Extract the [x, y] coordinate from the center of the cell holding the provided text.  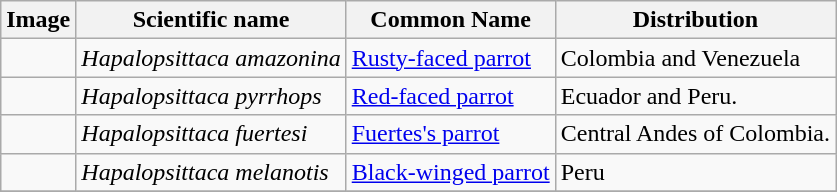
Hapalopsittaca pyrrhops [211, 96]
Scientific name [211, 20]
Red-faced parrot [450, 96]
Peru [695, 172]
Central Andes of Colombia. [695, 134]
Colombia and Venezuela [695, 58]
Common Name [450, 20]
Hapalopsittaca fuertesi [211, 134]
Hapalopsittaca melanotis [211, 172]
Ecuador and Peru. [695, 96]
Distribution [695, 20]
Rusty-faced parrot [450, 58]
Hapalopsittaca amazonina [211, 58]
Black-winged parrot [450, 172]
Fuertes's parrot [450, 134]
Image [38, 20]
